Detect which cell encompasses the target text, then output its (X, Y) center coordinate. 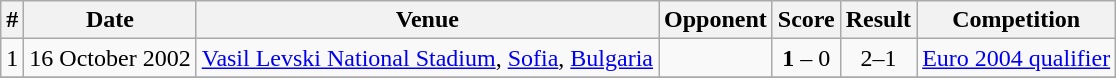
# (12, 20)
Score (806, 20)
Date (110, 20)
2–1 (878, 58)
16 October 2002 (110, 58)
Vasil Levski National Stadium, Sofia, Bulgaria (427, 58)
Result (878, 20)
1 – 0 (806, 58)
1 (12, 58)
Opponent (716, 20)
Competition (1016, 20)
Euro 2004 qualifier (1016, 58)
Venue (427, 20)
